Identify which cell holds the provided text, then report its [x, y] central coordinate. 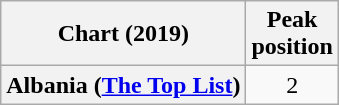
2 [292, 85]
Albania (The Top List) [124, 85]
Chart (2019) [124, 34]
Peakposition [292, 34]
